Capture the cell that displays the provided text and extract its (x, y) central coordinate. 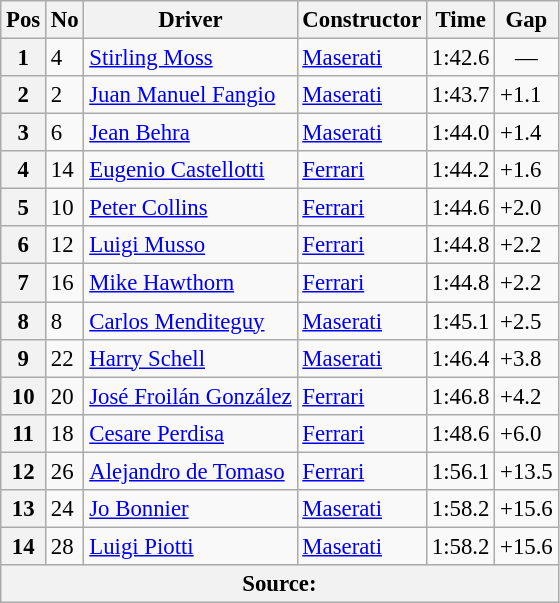
Jo Bonnier (190, 509)
5 (24, 208)
+6.0 (526, 433)
1:44.0 (461, 133)
1:46.4 (461, 358)
1:46.8 (461, 396)
Alejandro de Tomaso (190, 471)
Source: (280, 584)
Luigi Piotti (190, 546)
José Froilán González (190, 396)
Luigi Musso (190, 245)
— (526, 58)
Driver (190, 20)
13 (24, 509)
Constructor (362, 20)
20 (65, 396)
+1.4 (526, 133)
26 (65, 471)
Juan Manuel Fangio (190, 95)
+13.5 (526, 471)
24 (65, 509)
1:56.1 (461, 471)
16 (65, 283)
7 (24, 283)
1:48.6 (461, 433)
Pos (24, 20)
+4.2 (526, 396)
Harry Schell (190, 358)
1:44.2 (461, 170)
18 (65, 433)
Peter Collins (190, 208)
+1.1 (526, 95)
Stirling Moss (190, 58)
+2.0 (526, 208)
1 (24, 58)
Eugenio Castellotti (190, 170)
No (65, 20)
+3.8 (526, 358)
Gap (526, 20)
22 (65, 358)
Mike Hawthorn (190, 283)
1:43.7 (461, 95)
9 (24, 358)
28 (65, 546)
+1.6 (526, 170)
11 (24, 433)
3 (24, 133)
Jean Behra (190, 133)
+2.5 (526, 321)
1:42.6 (461, 58)
1:45.1 (461, 321)
Cesare Perdisa (190, 433)
1:44.6 (461, 208)
Carlos Menditeguy (190, 321)
Time (461, 20)
